Identify which cell holds the provided text, then report its [x, y] central coordinate. 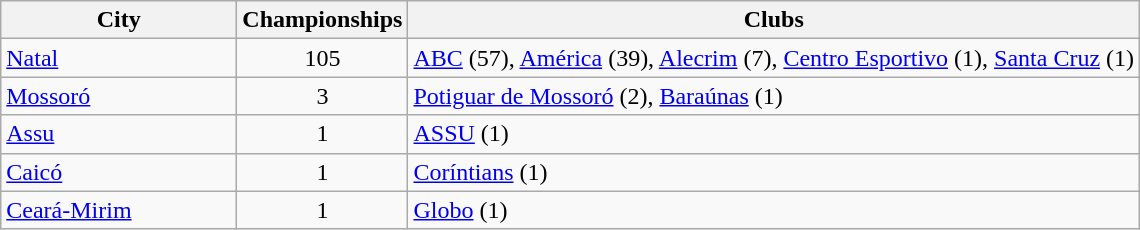
Assu [119, 134]
105 [322, 58]
Clubs [774, 20]
Caicó [119, 172]
Mossoró [119, 96]
ASSU (1) [774, 134]
Potiguar de Mossoró (2), Baraúnas (1) [774, 96]
Natal [119, 58]
ABC (57), América (39), Alecrim (7), Centro Esportivo (1), Santa Cruz (1) [774, 58]
City [119, 20]
3 [322, 96]
Ceará-Mirim [119, 210]
Coríntians (1) [774, 172]
Championships [322, 20]
Globo (1) [774, 210]
